Detect which cell encompasses the target text, then output its (X, Y) center coordinate. 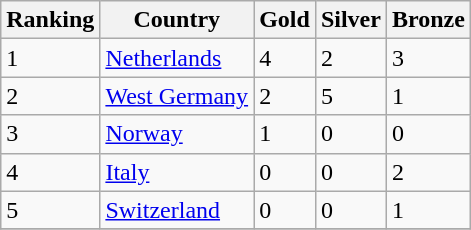
Country (177, 20)
Italy (177, 172)
Silver (350, 20)
Netherlands (177, 58)
Bronze (428, 20)
Norway (177, 134)
Switzerland (177, 210)
West Germany (177, 96)
Gold (285, 20)
Ranking (50, 20)
